Detect which cell encompasses the target text, then output its [X, Y] center coordinate. 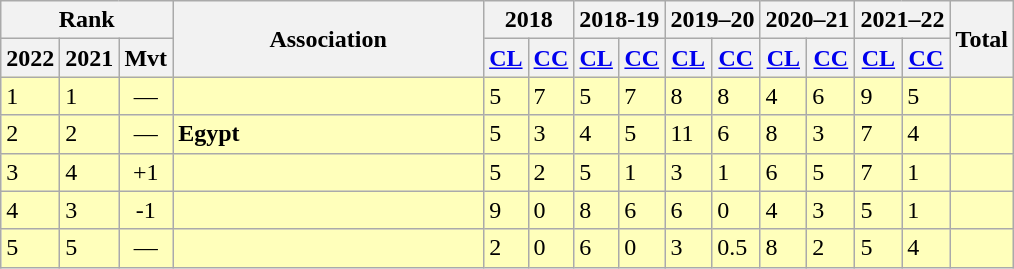
2018 [529, 20]
Total [982, 39]
Mvt [146, 58]
+1 [146, 172]
11 [688, 134]
-1 [146, 210]
2022 [30, 58]
2021 [90, 58]
Rank [87, 20]
2020–21 [808, 20]
2018-19 [620, 20]
Association [328, 39]
Egypt [328, 134]
2021–22 [902, 20]
2019–20 [712, 20]
0.5 [736, 248]
